Extract the [X, Y] coordinate from the center of the cell holding the provided text.  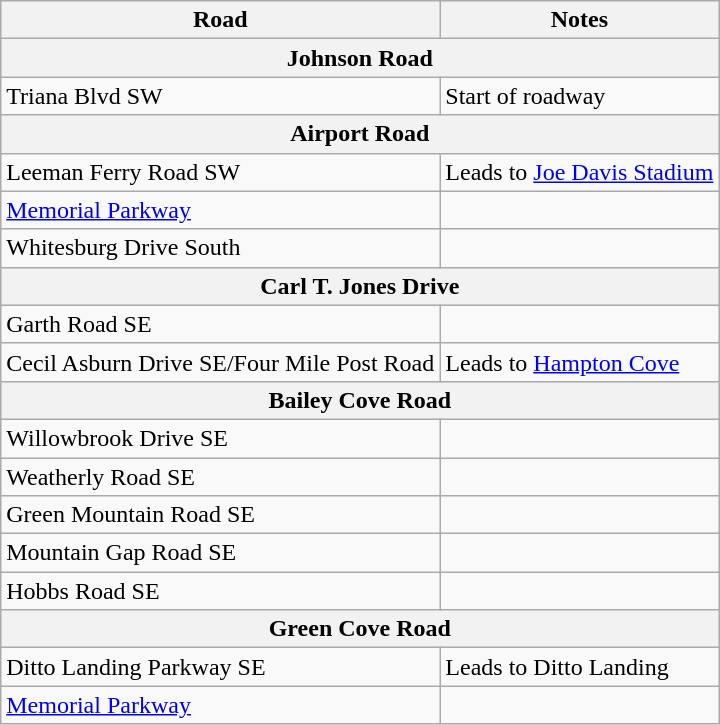
Green Cove Road [360, 629]
Road [220, 20]
Leads to Ditto Landing [580, 667]
Johnson Road [360, 58]
Carl T. Jones Drive [360, 286]
Leeman Ferry Road SW [220, 172]
Triana Blvd SW [220, 96]
Whitesburg Drive South [220, 248]
Weatherly Road SE [220, 477]
Ditto Landing Parkway SE [220, 667]
Notes [580, 20]
Bailey Cove Road [360, 400]
Hobbs Road SE [220, 591]
Airport Road [360, 134]
Start of roadway [580, 96]
Green Mountain Road SE [220, 515]
Willowbrook Drive SE [220, 438]
Leads to Joe Davis Stadium [580, 172]
Garth Road SE [220, 324]
Leads to Hampton Cove [580, 362]
Cecil Asburn Drive SE/Four Mile Post Road [220, 362]
Mountain Gap Road SE [220, 553]
